Extract the (X, Y) coordinate from the center of the cell holding the provided text.  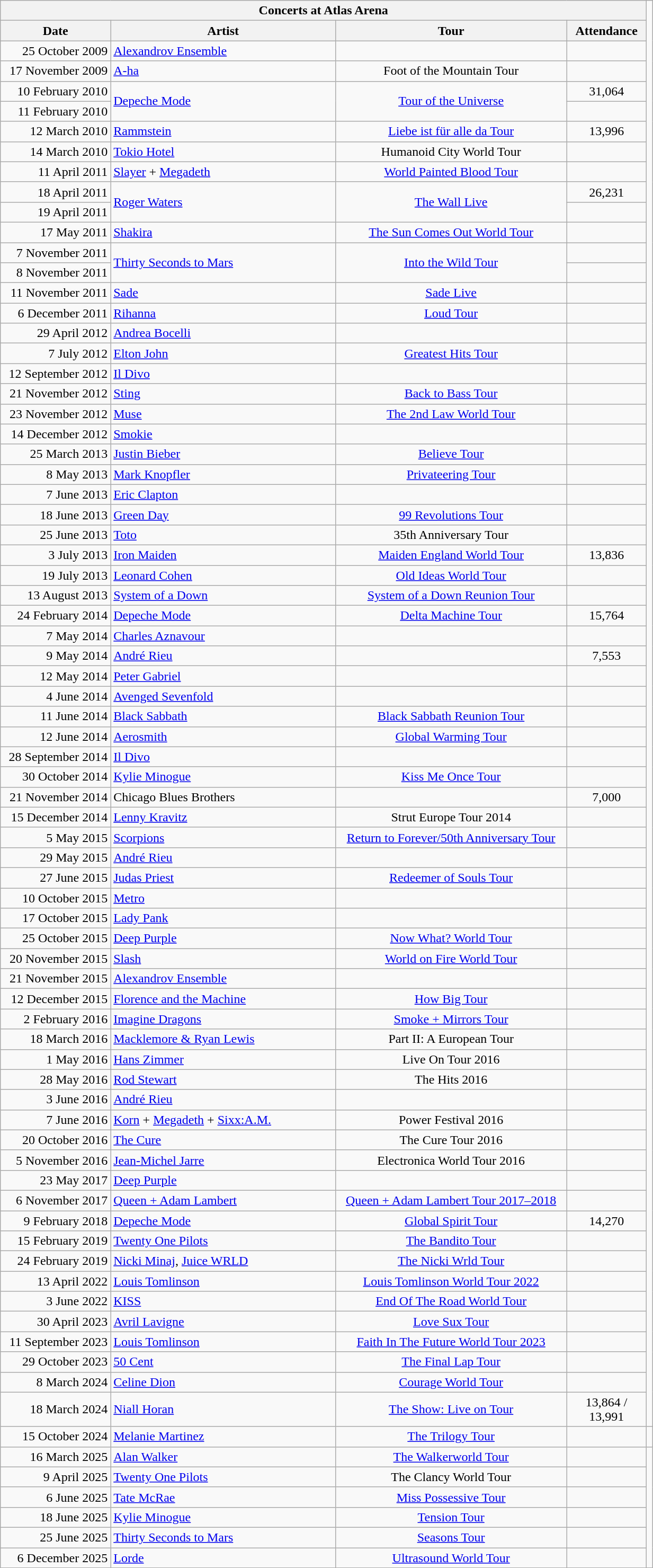
Privateering Tour (451, 474)
3 June 2022 (56, 1301)
21 November 2012 (56, 394)
3 June 2016 (56, 1100)
Leonard Cohen (223, 575)
5 May 2015 (56, 837)
12 September 2012 (56, 374)
Lorde (223, 1557)
Greatest Hits Tour (451, 353)
Elton John (223, 353)
13,836 (607, 555)
The Clancy World Tour (451, 1477)
Hans Zimmer (223, 1059)
Mark Knopfler (223, 474)
The Hits 2016 (451, 1079)
10 February 2010 (56, 91)
Louis Tomlinson World Tour 2022 (451, 1281)
13,864 / 13,991 (607, 1410)
Date (56, 31)
Shakira (223, 232)
Macklemore & Ryan Lewis (223, 1039)
Niall Horan (223, 1410)
50 Cent (223, 1362)
24 February 2014 (56, 616)
Korn + Megadeth + Sixx:A.M. (223, 1120)
Now What? World Tour (451, 938)
Slayer + Megadeth (223, 172)
System of a Down Reunion Tour (451, 596)
11 November 2011 (56, 293)
Courage World Tour (451, 1382)
Return to Forever/50th Anniversary Tour (451, 837)
Delta Machine Tour (451, 616)
17 October 2015 (56, 918)
Imagine Dragons (223, 1019)
Artist (223, 31)
Scorpions (223, 837)
The Trilogy Tour (451, 1437)
11 April 2011 (56, 172)
The Cure (223, 1140)
7 November 2011 (56, 253)
Humanoid City World Tour (451, 152)
9 February 2018 (56, 1220)
23 November 2012 (56, 414)
7 May 2014 (56, 636)
11 September 2023 (56, 1342)
Black Sabbath Reunion Tour (451, 716)
Green Day (223, 515)
1 May 2016 (56, 1059)
9 May 2014 (56, 656)
27 June 2015 (56, 878)
23 May 2017 (56, 1180)
18 June 2013 (56, 515)
The Final Lap Tour (451, 1362)
7 June 2013 (56, 494)
18 April 2011 (56, 192)
2 February 2016 (56, 1019)
11 June 2014 (56, 716)
Avenged Sevenfold (223, 696)
Avril Lavigne (223, 1322)
15 February 2019 (56, 1241)
Part II: A European Tour (451, 1039)
Tour (451, 31)
Seasons Tour (451, 1537)
Sting (223, 394)
Eric Clapton (223, 494)
Love Sux Tour (451, 1322)
Rod Stewart (223, 1079)
35th Anniversary Tour (451, 535)
Foot of the Mountain Tour (451, 71)
The Cure Tour 2016 (451, 1140)
The Nicki Wrld Tour (451, 1261)
13,996 (607, 131)
Smoke + Mirrors Tour (451, 1019)
Sade (223, 293)
18 June 2025 (56, 1517)
Judas Priest (223, 878)
11 February 2010 (56, 111)
Rihanna (223, 313)
The Walkerworld Tour (451, 1457)
4 June 2014 (56, 696)
Justin Bieber (223, 454)
17 May 2011 (56, 232)
28 May 2016 (56, 1079)
Jean-Michel Jarre (223, 1160)
Maiden England World Tour (451, 555)
9 April 2025 (56, 1477)
Old Ideas World Tour (451, 575)
17 November 2009 (56, 71)
5 November 2016 (56, 1160)
16 March 2025 (56, 1457)
Miss Possessive Tour (451, 1497)
6 November 2017 (56, 1200)
Tate McRae (223, 1497)
Global Spirit Tour (451, 1220)
Toto (223, 535)
Electronica World Tour 2016 (451, 1160)
Tokio Hotel (223, 152)
24 February 2019 (56, 1261)
Alan Walker (223, 1457)
31,064 (607, 91)
25 October 2009 (56, 51)
8 November 2011 (56, 273)
Loud Tour (451, 313)
The Sun Comes Out World Tour (451, 232)
A-ha (223, 71)
Nicki Minaj, Juice WRLD (223, 1261)
19 July 2013 (56, 575)
Global Warming Tour (451, 737)
25 June 2013 (56, 535)
Back to Bass Tour (451, 394)
Power Festival 2016 (451, 1120)
18 March 2024 (56, 1410)
Celine Dion (223, 1382)
8 May 2013 (56, 474)
6 December 2011 (56, 313)
Muse (223, 414)
21 November 2014 (56, 797)
14 December 2012 (56, 434)
Concerts at Atlas Arena (324, 11)
Lady Pank (223, 918)
15 October 2024 (56, 1437)
14 March 2010 (56, 152)
20 October 2016 (56, 1140)
25 June 2025 (56, 1537)
Sade Live (451, 293)
Queen + Adam Lambert Tour 2017–2018 (451, 1200)
Tour of the Universe (451, 101)
The Wall Live (451, 202)
Kiss Me Once Tour (451, 777)
8 March 2024 (56, 1382)
Believe Tour (451, 454)
Slash (223, 959)
Strut Europe Tour 2014 (451, 817)
Live On Tour 2016 (451, 1059)
Peter Gabriel (223, 676)
Iron Maiden (223, 555)
Roger Waters (223, 202)
10 October 2015 (56, 898)
Charles Aznavour (223, 636)
26,231 (607, 192)
25 October 2015 (56, 938)
6 June 2025 (56, 1497)
World on Fire World Tour (451, 959)
12 June 2014 (56, 737)
Florence and the Machine (223, 999)
Rammstein (223, 131)
30 April 2023 (56, 1322)
KISS (223, 1301)
Redeemer of Souls Tour (451, 878)
Tension Tour (451, 1517)
14,270 (607, 1220)
12 May 2014 (56, 676)
Queen + Adam Lambert (223, 1200)
28 September 2014 (56, 757)
29 October 2023 (56, 1362)
The Bandito Tour (451, 1241)
Attendance (607, 31)
Black Sabbath (223, 716)
Aerosmith (223, 737)
Into the Wild Tour (451, 263)
7 July 2012 (56, 353)
20 November 2015 (56, 959)
Andrea Bocelli (223, 333)
18 March 2016 (56, 1039)
15,764 (607, 616)
13 August 2013 (56, 596)
29 May 2015 (56, 857)
7,553 (607, 656)
3 July 2013 (56, 555)
Metro (223, 898)
15 December 2014 (56, 817)
Chicago Blues Brothers (223, 797)
21 November 2015 (56, 979)
World Painted Blood Tour (451, 172)
7,000 (607, 797)
25 March 2013 (56, 454)
End Of The Road World Tour (451, 1301)
12 March 2010 (56, 131)
The 2nd Law World Tour (451, 414)
99 Revolutions Tour (451, 515)
Liebe ist für alle da Tour (451, 131)
13 April 2022 (56, 1281)
Lenny Kravitz (223, 817)
Faith In The Future World Tour 2023 (451, 1342)
The Show: Live on Tour (451, 1410)
System of a Down (223, 596)
6 December 2025 (56, 1557)
Smokie (223, 434)
How Big Tour (451, 999)
30 October 2014 (56, 777)
Melanie Martinez (223, 1437)
19 April 2011 (56, 212)
29 April 2012 (56, 333)
Ultrasound World Tour (451, 1557)
7 June 2016 (56, 1120)
12 December 2015 (56, 999)
